For the text-containing cell, return its midpoint in (x, y) coordinate format. 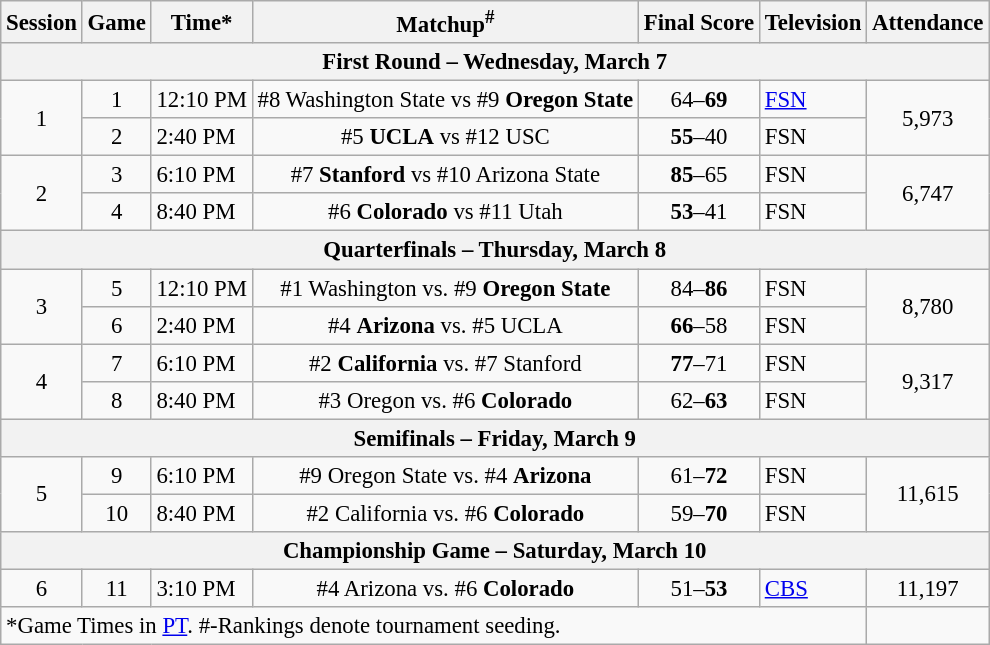
55–40 (700, 137)
#3 Oregon vs. #6 Colorado (445, 400)
6,747 (928, 194)
First Round – Wednesday, March 7 (495, 62)
#4 Arizona vs. #5 UCLA (445, 325)
Quarterfinals – Thursday, March 8 (495, 250)
*Game Times in PT. #-Rankings denote tournament seeding. (434, 626)
#7 Stanford vs #10 Arizona State (445, 175)
Semifinals – Friday, March 9 (495, 438)
CBS (812, 588)
11,615 (928, 494)
11 (116, 588)
#9 Oregon State vs. #4 Arizona (445, 476)
Final Score (700, 22)
#2 California vs. #7 Stanford (445, 363)
#8 Washington State vs #9 Oregon State (445, 100)
7 (116, 363)
#6 Colorado vs #11 Utah (445, 213)
Attendance (928, 22)
#2 California vs. #6 Colorado (445, 513)
77–71 (700, 363)
5,973 (928, 118)
8 (116, 400)
Television (812, 22)
51–53 (700, 588)
85–65 (700, 175)
62–63 (700, 400)
66–58 (700, 325)
3:10 PM (202, 588)
Game (116, 22)
#5 UCLA vs #12 USC (445, 137)
Matchup# (445, 22)
61–72 (700, 476)
#4 Arizona vs. #6 Colorado (445, 588)
Session (42, 22)
#1 Washington vs. #9 Oregon State (445, 288)
9 (116, 476)
84–86 (700, 288)
10 (116, 513)
8,780 (928, 306)
59–70 (700, 513)
9,317 (928, 382)
11,197 (928, 588)
53–41 (700, 213)
64–69 (700, 100)
Championship Game – Saturday, March 10 (495, 551)
Time* (202, 22)
